Return (x, y) of the center of cell containing provided text 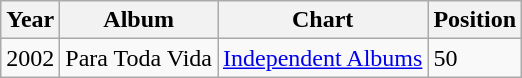
50 (475, 58)
2002 (30, 58)
Para Toda Vida (139, 58)
Album (139, 20)
Year (30, 20)
Chart (323, 20)
Independent Albums (323, 58)
Position (475, 20)
